Return the [X, Y] coordinate for the center point of the cell that contains the specified text.  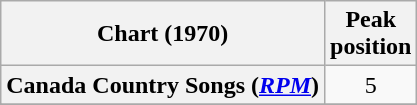
Chart (1970) [163, 34]
5 [371, 85]
Canada Country Songs (RPM) [163, 85]
Peak position [371, 34]
